Identify which cell holds the provided text, then report its (X, Y) central coordinate. 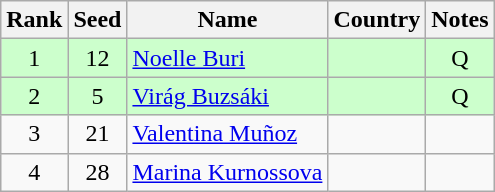
21 (98, 134)
Country (377, 20)
Marina Kurnossova (228, 172)
3 (34, 134)
Valentina Muñoz (228, 134)
28 (98, 172)
Seed (98, 20)
Rank (34, 20)
12 (98, 58)
Noelle Buri (228, 58)
2 (34, 96)
4 (34, 172)
1 (34, 58)
Name (228, 20)
5 (98, 96)
Virág Buzsáki (228, 96)
Notes (460, 20)
